Provide the (x, y) coordinate of the cell's center where the given text is located.  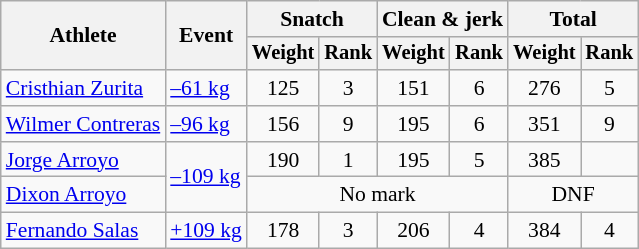
Event (206, 36)
1 (348, 160)
206 (414, 231)
190 (283, 160)
156 (283, 124)
Snatch (312, 19)
No mark (378, 195)
–61 kg (206, 88)
Total (573, 19)
Dixon Arroyo (84, 195)
Cristhian Zurita (84, 88)
178 (283, 231)
151 (414, 88)
Jorge Arroyo (84, 160)
384 (544, 231)
385 (544, 160)
125 (283, 88)
351 (544, 124)
–109 kg (206, 178)
+109 kg (206, 231)
Athlete (84, 36)
–96 kg (206, 124)
276 (544, 88)
Clean & jerk (442, 19)
DNF (573, 195)
Wilmer Contreras (84, 124)
Fernando Salas (84, 231)
